Detect which cell encompasses the target text, then output its (X, Y) center coordinate. 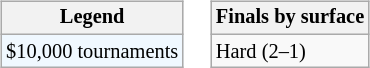
Finals by surface (290, 18)
$10,000 tournaments (92, 51)
Legend (92, 18)
Hard (2–1) (290, 51)
